For the text-containing cell, return its midpoint in (X, Y) coordinate format. 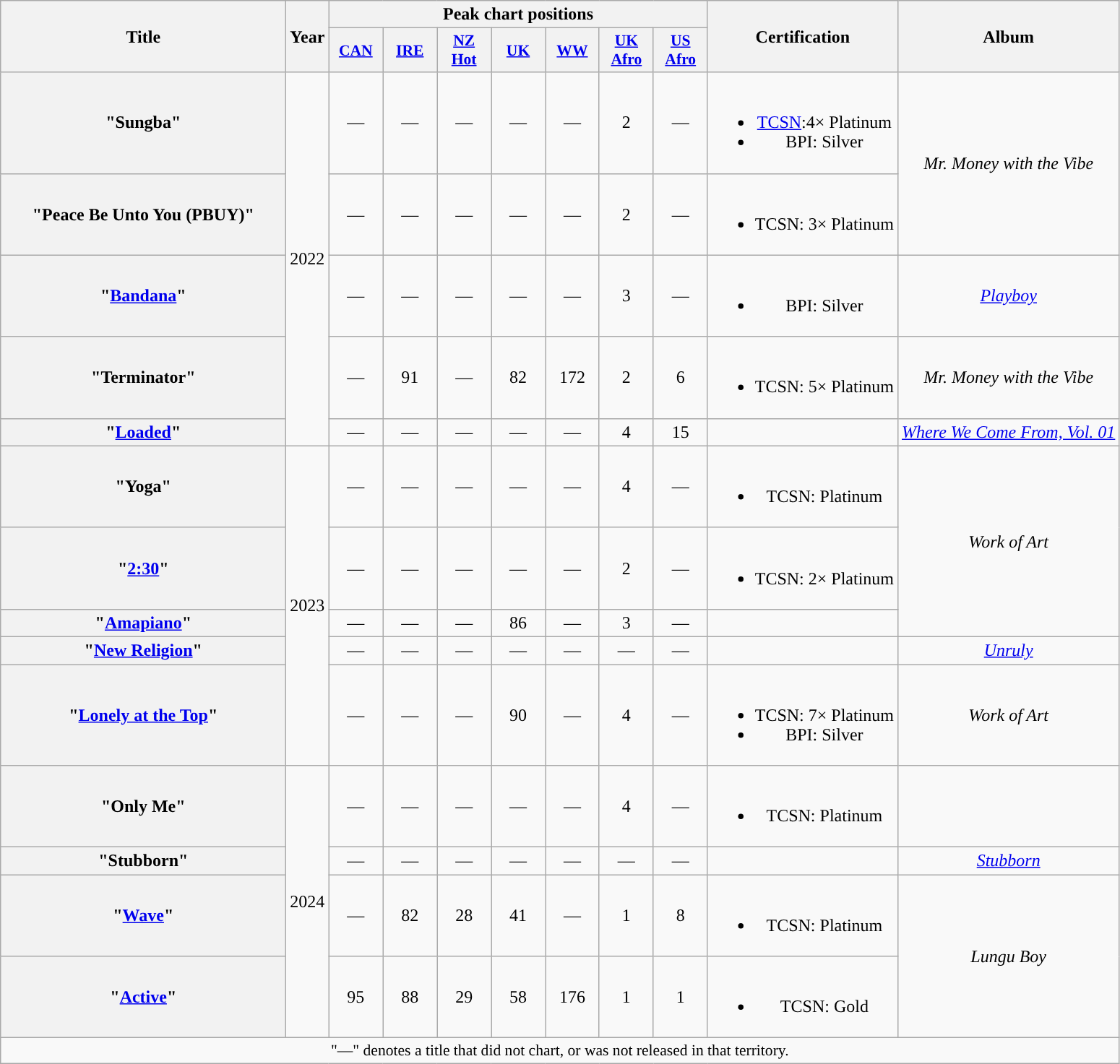
"Yoga" (143, 487)
Title (143, 36)
TCSN: 5× Platinum (802, 377)
172 (572, 377)
"Bandana" (143, 296)
"Sungba" (143, 123)
15 (681, 432)
"Amapiano" (143, 623)
Where We Come From, Vol. 01 (1009, 432)
Stubborn (1009, 861)
NZ Hot (464, 51)
TCSN: 2× Platinum (802, 568)
58 (519, 997)
"Only Me" (143, 806)
"Lonely at the Top" (143, 715)
28 (464, 916)
"Peace Be Unto You (PBUY)" (143, 214)
2024 (308, 901)
UK (519, 51)
"Wave" (143, 916)
BPI: Silver (802, 296)
"New Religion" (143, 650)
TCSN:4× PlatinumBPI: Silver (802, 123)
TCSN: 7× PlatinumBPI: Silver (802, 715)
WW (572, 51)
6 (681, 377)
Certification (802, 36)
Unruly (1009, 650)
41 (519, 916)
UK Afro (626, 51)
29 (464, 997)
CAN (356, 51)
"—" denotes a title that did not chart, or was not released in that territory. (560, 1051)
Album (1009, 36)
91 (410, 377)
95 (356, 997)
IRE (410, 51)
88 (410, 997)
86 (519, 623)
8 (681, 916)
USAfro (681, 51)
90 (519, 715)
TCSN: 3× Platinum (802, 214)
"Loaded" (143, 432)
"2:30" (143, 568)
TCSN: Gold (802, 997)
Playboy (1009, 296)
"Stubborn" (143, 861)
Lungu Boy (1009, 956)
176 (572, 997)
Year (308, 36)
"Terminator" (143, 377)
"Active" (143, 997)
2023 (308, 605)
2022 (308, 259)
Peak chart positions (518, 14)
